Locate the cell with the specified text and output its (x, y) center coordinate. 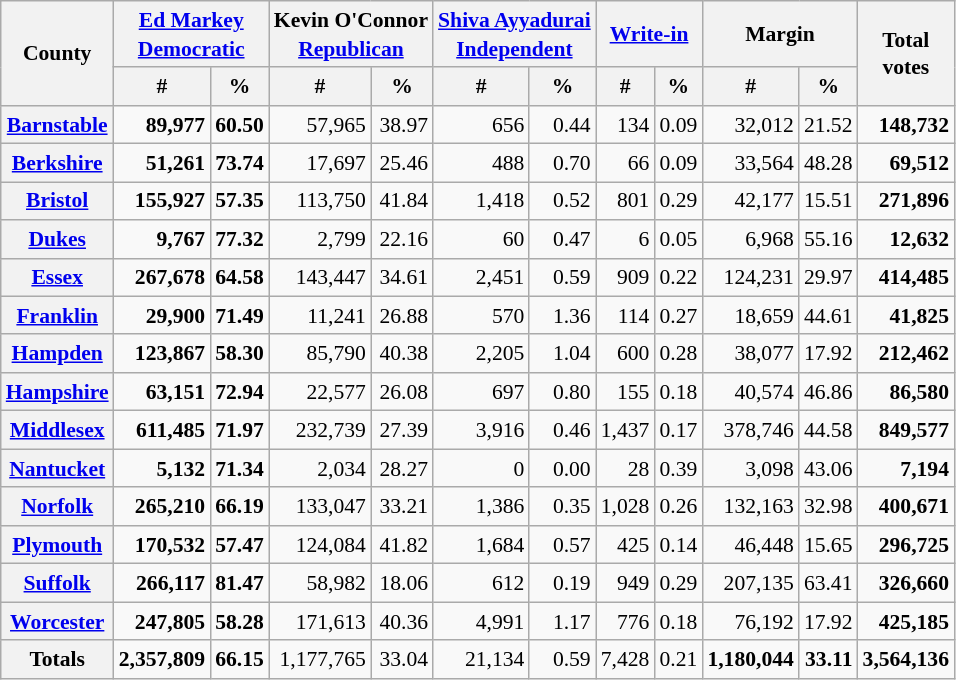
0.27 (678, 316)
2,451 (481, 277)
Bristol (58, 201)
0.39 (678, 468)
33.11 (828, 659)
113,750 (320, 201)
207,135 (750, 583)
51,261 (162, 163)
Dukes (58, 239)
600 (626, 354)
58,982 (320, 583)
58.28 (240, 621)
Margin (780, 34)
212,462 (906, 354)
124,084 (320, 545)
425 (626, 545)
27.39 (402, 430)
0.21 (678, 659)
44.58 (828, 430)
57,965 (320, 125)
41,825 (906, 316)
11,241 (320, 316)
378,746 (750, 430)
Ed MarkeyDemocratic (192, 34)
171,613 (320, 621)
1.36 (562, 316)
58.30 (240, 354)
71.97 (240, 430)
849,577 (906, 430)
Barnstable (58, 125)
170,532 (162, 545)
909 (626, 277)
Kevin O'ConnorRepublican (351, 34)
3,098 (750, 468)
488 (481, 163)
89,977 (162, 125)
73.74 (240, 163)
38.97 (402, 125)
2,799 (320, 239)
265,210 (162, 507)
63.41 (828, 583)
2,205 (481, 354)
7,428 (626, 659)
Shiva AyyaduraiIndependent (514, 34)
22,577 (320, 392)
6,968 (750, 239)
414,485 (906, 277)
18.06 (402, 583)
143,447 (320, 277)
Plymouth (58, 545)
Suffolk (58, 583)
132,163 (750, 507)
0.19 (562, 583)
34.61 (402, 277)
3,564,136 (906, 659)
0.80 (562, 392)
0.17 (678, 430)
5,132 (162, 468)
3,916 (481, 430)
612 (481, 583)
33.21 (402, 507)
266,117 (162, 583)
66.15 (240, 659)
33,564 (750, 163)
Write-in (650, 34)
60 (481, 239)
271,896 (906, 201)
0 (481, 468)
0.00 (562, 468)
4,991 (481, 621)
247,805 (162, 621)
Nantucket (58, 468)
21.52 (828, 125)
28 (626, 468)
Hampden (58, 354)
Middlesex (58, 430)
Essex (58, 277)
63,151 (162, 392)
40,574 (750, 392)
15.51 (828, 201)
155,927 (162, 201)
326,660 (906, 583)
Totalvotes (906, 53)
Totals (58, 659)
12,632 (906, 239)
123,867 (162, 354)
296,725 (906, 545)
611,485 (162, 430)
85,790 (320, 354)
43.06 (828, 468)
0.26 (678, 507)
26.08 (402, 392)
76,192 (750, 621)
1.04 (562, 354)
0.46 (562, 430)
697 (481, 392)
57.47 (240, 545)
17,697 (320, 163)
40.38 (402, 354)
0.14 (678, 545)
6 (626, 239)
66.19 (240, 507)
656 (481, 125)
46,448 (750, 545)
26.88 (402, 316)
114 (626, 316)
1,386 (481, 507)
0.44 (562, 125)
71.34 (240, 468)
0.57 (562, 545)
Berkshire (58, 163)
46.86 (828, 392)
Norfolk (58, 507)
22.16 (402, 239)
133,047 (320, 507)
776 (626, 621)
81.47 (240, 583)
55.16 (828, 239)
38,077 (750, 354)
949 (626, 583)
69,512 (906, 163)
15.65 (828, 545)
32,012 (750, 125)
1,028 (626, 507)
33.04 (402, 659)
155 (626, 392)
Franklin (58, 316)
71.49 (240, 316)
425,185 (906, 621)
21,134 (481, 659)
1,418 (481, 201)
801 (626, 201)
0.35 (562, 507)
32.98 (828, 507)
42,177 (750, 201)
41.82 (402, 545)
Worcester (58, 621)
1.17 (562, 621)
29.97 (828, 277)
60.50 (240, 125)
570 (481, 316)
2,357,809 (162, 659)
400,671 (906, 507)
18,659 (750, 316)
40.36 (402, 621)
72.94 (240, 392)
28.27 (402, 468)
7,194 (906, 468)
0.28 (678, 354)
County (58, 53)
64.58 (240, 277)
44.61 (828, 316)
66 (626, 163)
2,034 (320, 468)
232,739 (320, 430)
0.47 (562, 239)
1,437 (626, 430)
0.70 (562, 163)
267,678 (162, 277)
25.46 (402, 163)
48.28 (828, 163)
86,580 (906, 392)
0.22 (678, 277)
134 (626, 125)
148,732 (906, 125)
124,231 (750, 277)
41.84 (402, 201)
77.32 (240, 239)
1,684 (481, 545)
9,767 (162, 239)
1,180,044 (750, 659)
Hampshire (58, 392)
29,900 (162, 316)
1,177,765 (320, 659)
57.35 (240, 201)
0.52 (562, 201)
0.05 (678, 239)
